Determine the (x, y) coordinate at the center of the cell enclosing the given text.  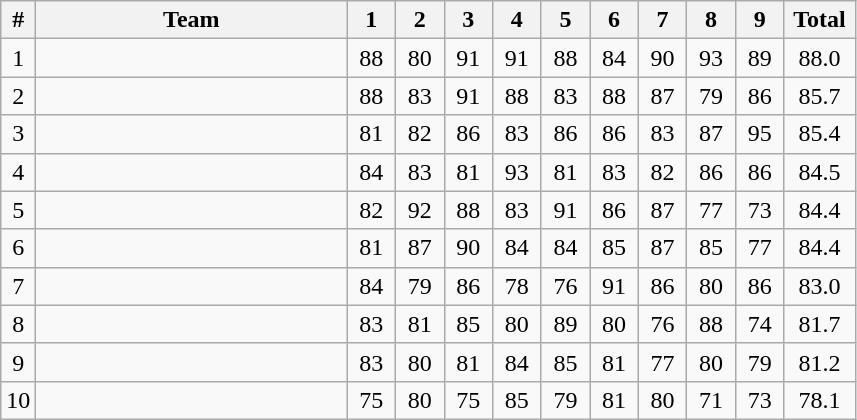
Team (192, 20)
Total (820, 20)
74 (760, 324)
78 (518, 286)
83.0 (820, 286)
78.1 (820, 400)
95 (760, 134)
81.7 (820, 324)
81.2 (820, 362)
# (18, 20)
85.7 (820, 96)
88.0 (820, 58)
10 (18, 400)
92 (420, 210)
85.4 (820, 134)
71 (712, 400)
84.5 (820, 172)
